For the text-containing cell, return its midpoint in [X, Y] coordinate format. 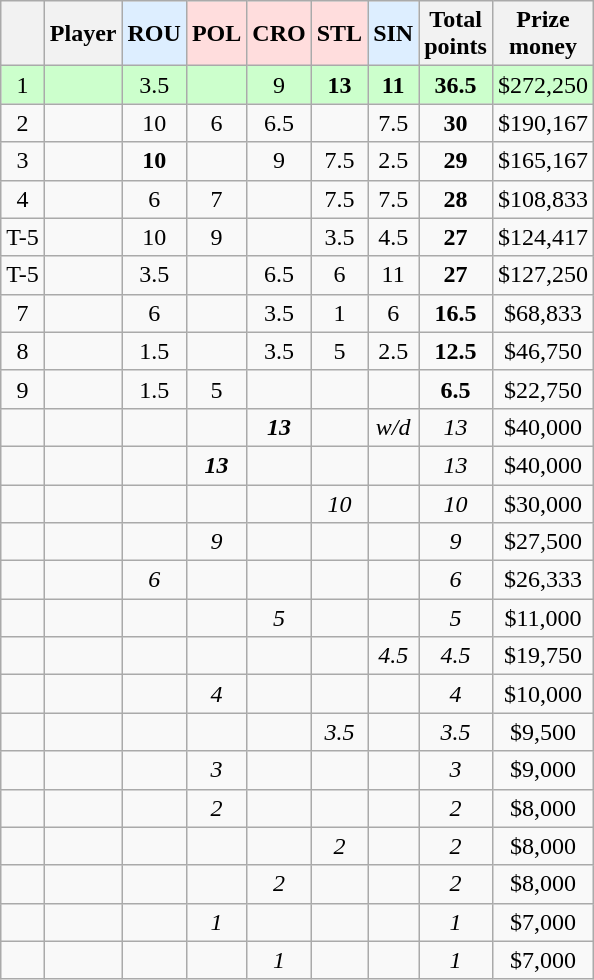
$30,000 [542, 503]
$46,750 [542, 351]
$108,833 [542, 199]
12.5 [456, 351]
$26,333 [542, 580]
$10,000 [542, 694]
Player [83, 34]
POL [216, 34]
Totalpoints [456, 34]
$9,500 [542, 732]
$19,750 [542, 656]
ROU [154, 34]
30 [456, 123]
$9,000 [542, 770]
$124,417 [542, 237]
28 [456, 199]
$272,250 [542, 85]
$11,000 [542, 618]
29 [456, 161]
$22,750 [542, 389]
CRO [279, 34]
16.5 [456, 313]
STL [339, 34]
$68,833 [542, 313]
$127,250 [542, 275]
Prizemoney [542, 34]
$190,167 [542, 123]
8 [23, 351]
$27,500 [542, 542]
w/d [394, 427]
36.5 [456, 85]
$165,167 [542, 161]
SIN [394, 34]
